Extract the (x, y) coordinate from the center of the cell holding the provided text.  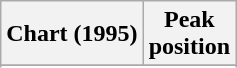
Chart (1995) (72, 34)
Peakposition (189, 34)
